Return the [x, y] coordinate for the center point of the cell that contains the specified text.  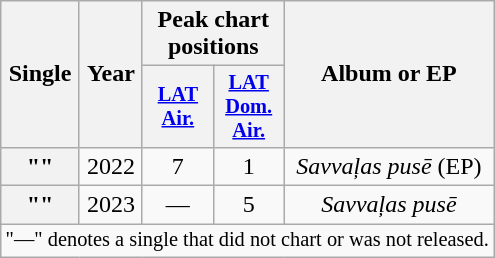
Album or EP [389, 74]
Peak chart positions [213, 34]
"—" denotes a single that did not chart or was not released. [248, 241]
2023 [110, 205]
Savvaļas pusē (EP) [389, 166]
LATAir. [178, 107]
Savvaļas pusē [389, 205]
Single [40, 74]
2022 [110, 166]
7 [178, 166]
1 [248, 166]
5 [248, 205]
— [178, 205]
LATDom.Air. [248, 107]
Year [110, 74]
